Locate the cell with the specified text and output its [X, Y] center coordinate. 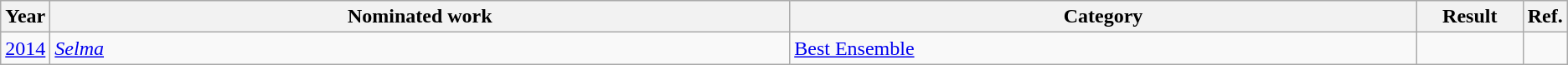
Year [25, 17]
Result [1469, 17]
2014 [25, 48]
Best Ensemble [1104, 48]
Nominated work [420, 17]
Category [1104, 17]
Ref. [1545, 17]
Selma [420, 48]
